From the cell containing the given text, extract its center point as [X, Y] coordinate. 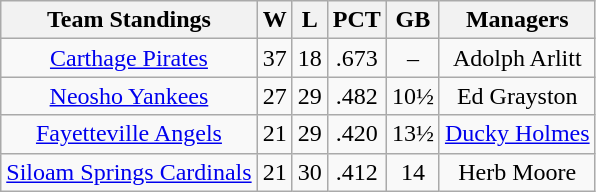
14 [412, 172]
.673 [356, 58]
27 [274, 96]
Herb Moore [517, 172]
.412 [356, 172]
13½ [412, 134]
L [310, 20]
Neosho Yankees [129, 96]
.420 [356, 134]
Managers [517, 20]
30 [310, 172]
W [274, 20]
18 [310, 58]
Ducky Holmes [517, 134]
Carthage Pirates [129, 58]
GB [412, 20]
37 [274, 58]
Ed Grayston [517, 96]
Fayetteville Angels [129, 134]
.482 [356, 96]
Team Standings [129, 20]
Siloam Springs Cardinals [129, 172]
PCT [356, 20]
– [412, 58]
10½ [412, 96]
Adolph Arlitt [517, 58]
